For the text-containing cell, return its midpoint in [X, Y] coordinate format. 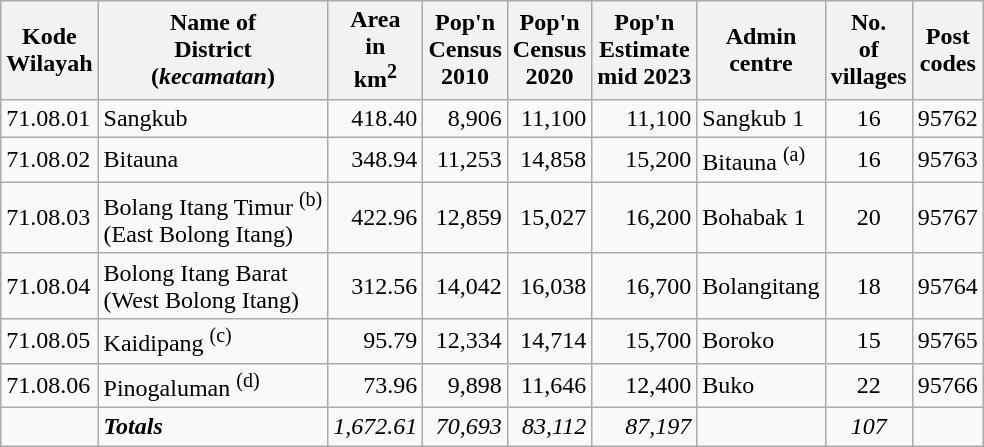
71.08.06 [50, 386]
Kaidipang (c) [213, 342]
12,859 [465, 218]
Pinogaluman (d) [213, 386]
95762 [948, 118]
71.08.04 [50, 286]
418.40 [376, 118]
12,400 [644, 386]
422.96 [376, 218]
22 [868, 386]
Bitauna (a) [761, 160]
1,672.61 [376, 427]
Totals [213, 427]
Admincentre [761, 50]
73.96 [376, 386]
Sangkub [213, 118]
12,334 [465, 342]
71.08.03 [50, 218]
15,700 [644, 342]
Name ofDistrict(kecamatan) [213, 50]
Bitauna [213, 160]
15,200 [644, 160]
Pop'nCensus2020 [549, 50]
15,027 [549, 218]
95766 [948, 386]
83,112 [549, 427]
71.08.05 [50, 342]
15 [868, 342]
Boroko [761, 342]
Sangkub 1 [761, 118]
Buko [761, 386]
348.94 [376, 160]
95763 [948, 160]
14,714 [549, 342]
312.56 [376, 286]
95764 [948, 286]
70,693 [465, 427]
Postcodes [948, 50]
8,906 [465, 118]
16,200 [644, 218]
16,038 [549, 286]
Pop'nCensus2010 [465, 50]
No.ofvillages [868, 50]
9,898 [465, 386]
Bohabak 1 [761, 218]
11,646 [549, 386]
Bolong Itang Barat (West Bolong Itang) [213, 286]
Bolang Itang Timur (b)(East Bolong Itang) [213, 218]
20 [868, 218]
16,700 [644, 286]
Area in km2 [376, 50]
Kode Wilayah [50, 50]
11,253 [465, 160]
Bolangitang [761, 286]
95767 [948, 218]
Pop'nEstimatemid 2023 [644, 50]
14,858 [549, 160]
14,042 [465, 286]
95.79 [376, 342]
18 [868, 286]
71.08.02 [50, 160]
87,197 [644, 427]
71.08.01 [50, 118]
107 [868, 427]
95765 [948, 342]
